Determine the (X, Y) coordinate at the center of the cell enclosing the given text.  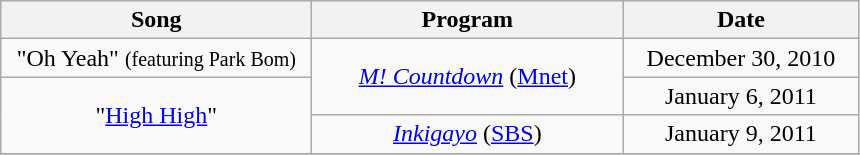
M! Countdown (Mnet) (468, 77)
Program (468, 20)
December 30, 2010 (741, 58)
Inkigayo (SBS) (468, 134)
January 6, 2011 (741, 96)
"High High" (156, 115)
"Oh Yeah" (featuring Park Bom) (156, 58)
Date (741, 20)
Song (156, 20)
January 9, 2011 (741, 134)
